Output the [X, Y] coordinate of the center of the cell containing the given text.  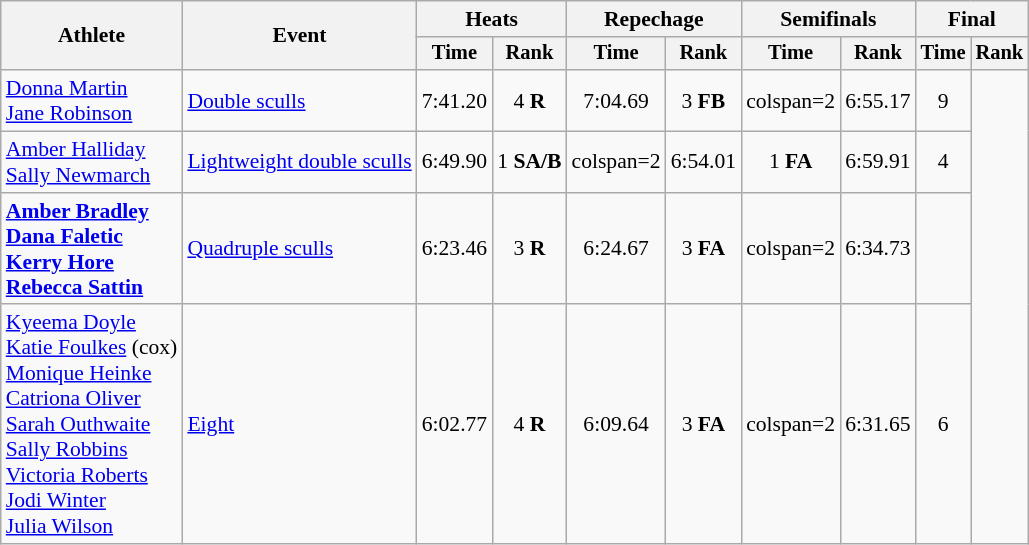
6:55.17 [878, 100]
1 FA [790, 162]
Repechage [654, 19]
Amber BradleyDana FaleticKerry HoreRebecca Sattin [92, 249]
Quadruple sculls [299, 249]
7:41.20 [454, 100]
6:09.64 [616, 425]
6:31.65 [878, 425]
6 [944, 425]
6:54.01 [704, 162]
Athlete [92, 36]
6:34.73 [878, 249]
Final [972, 19]
3 R [529, 249]
Semifinals [828, 19]
9 [944, 100]
6:24.67 [616, 249]
Donna MartinJane Robinson [92, 100]
Kyeema DoyleKatie Foulkes (cox)Monique HeinkeCatriona OliverSarah OuthwaiteSally RobbinsVictoria RobertsJodi WinterJulia Wilson [92, 425]
Double sculls [299, 100]
Eight [299, 425]
6:49.90 [454, 162]
Event [299, 36]
4 [944, 162]
6:59.91 [878, 162]
6:02.77 [454, 425]
7:04.69 [616, 100]
Amber HallidaySally Newmarch [92, 162]
1 SA/B [529, 162]
Heats [492, 19]
6:23.46 [454, 249]
Lightweight double sculls [299, 162]
3 FB [704, 100]
